Search for the cell housing the specified text and yield its (X, Y) center coordinate. 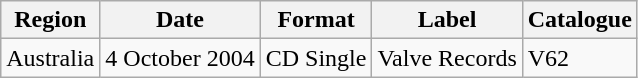
Format (316, 20)
4 October 2004 (180, 58)
Catalogue (580, 20)
Date (180, 20)
V62 (580, 58)
Region (50, 20)
Label (447, 20)
Australia (50, 58)
Valve Records (447, 58)
CD Single (316, 58)
